Provide the [X, Y] coordinate of the cell's center where the given text is located.  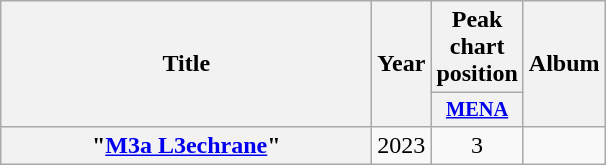
Album [564, 64]
Year [402, 64]
3 [477, 145]
Title [186, 64]
2023 [402, 145]
"M3a L3echrane" [186, 145]
MENA [477, 110]
Peak chart position [477, 47]
